Find where the given text appears and provide that cell's center as (x, y) coordinate. 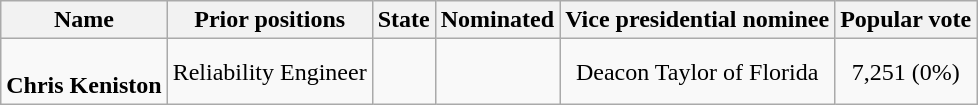
Name (84, 20)
Prior positions (270, 20)
Nominated (497, 20)
State (404, 20)
Chris Keniston (84, 72)
Popular vote (906, 20)
Deacon Taylor of Florida (698, 72)
7,251 (0%) (906, 72)
Reliability Engineer (270, 72)
Vice presidential nominee (698, 20)
